Locate the cell with the specified text and output its (X, Y) center coordinate. 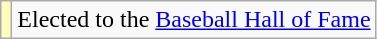
Elected to the Baseball Hall of Fame (194, 20)
